Pinpoint the cell where the given text exists, returning its [X, Y] midpoint coordinate. 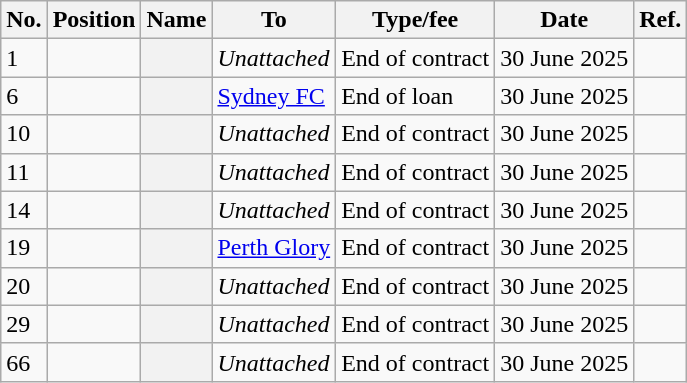
Ref. [660, 20]
Position [94, 20]
Name [176, 20]
20 [24, 286]
No. [24, 20]
Type/fee [416, 20]
Sydney FC [274, 96]
14 [24, 210]
10 [24, 134]
End of loan [416, 96]
66 [24, 362]
6 [24, 96]
To [274, 20]
19 [24, 248]
Date [564, 20]
29 [24, 324]
Perth Glory [274, 248]
11 [24, 172]
1 [24, 58]
